Detect which cell encompasses the target text, then output its (X, Y) center coordinate. 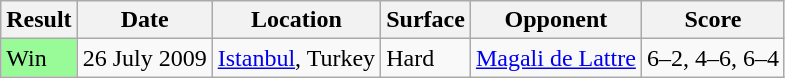
Location (296, 20)
Magali de Lattre (556, 58)
Istanbul, Turkey (296, 58)
6–2, 4–6, 6–4 (712, 58)
Date (144, 20)
Opponent (556, 20)
Surface (426, 20)
Hard (426, 58)
Score (712, 20)
Result (39, 20)
26 July 2009 (144, 58)
Win (39, 58)
